Find where the given text appears and provide that cell's center as (x, y) coordinate. 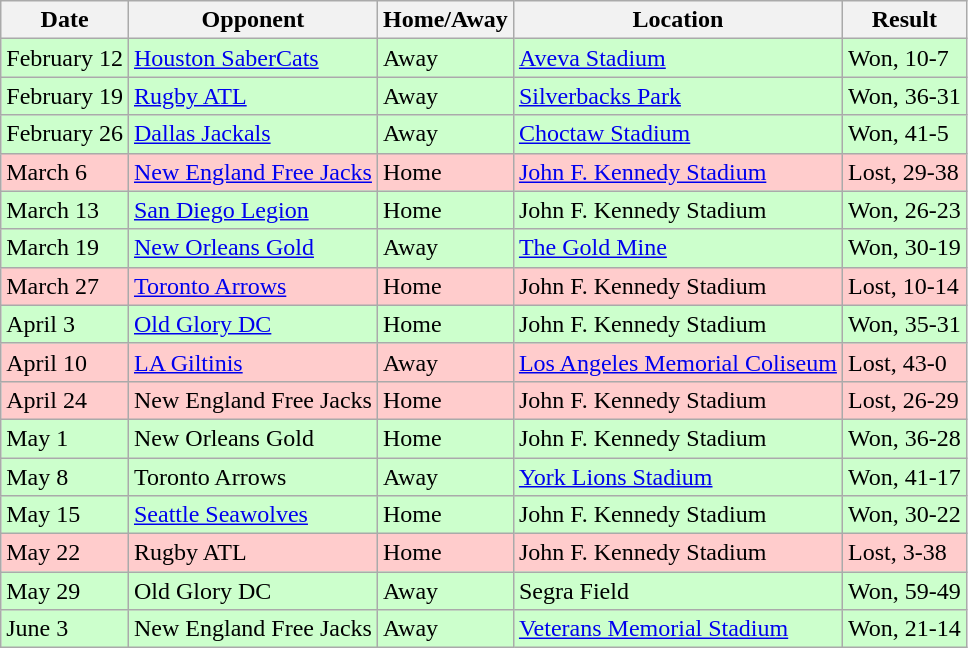
Dallas Jackals (252, 134)
Seattle Seawolves (252, 515)
June 3 (65, 629)
Won, 36-28 (904, 438)
May 29 (65, 591)
February 12 (65, 58)
Segra Field (678, 591)
February 19 (65, 96)
The Gold Mine (678, 248)
Veterans Memorial Stadium (678, 629)
Home/Away (445, 20)
Won, 21-14 (904, 629)
Opponent (252, 20)
Lost, 29-38 (904, 172)
Lost, 26-29 (904, 400)
May 15 (65, 515)
March 19 (65, 248)
Lost, 43-0 (904, 362)
Los Angeles Memorial Coliseum (678, 362)
Result (904, 20)
Won, 30-19 (904, 248)
Won, 10-7 (904, 58)
Lost, 10-14 (904, 286)
March 27 (65, 286)
Aveva Stadium (678, 58)
February 26 (65, 134)
San Diego Legion (252, 210)
Silverbacks Park (678, 96)
April 3 (65, 324)
Won, 59-49 (904, 591)
May 22 (65, 553)
April 24 (65, 400)
LA Giltinis (252, 362)
March 6 (65, 172)
May 8 (65, 477)
Won, 41-17 (904, 477)
Won, 26-23 (904, 210)
Choctaw Stadium (678, 134)
April 10 (65, 362)
Lost, 3-38 (904, 553)
Date (65, 20)
Won, 36-31 (904, 96)
May 1 (65, 438)
York Lions Stadium (678, 477)
Won, 41-5 (904, 134)
Won, 30-22 (904, 515)
March 13 (65, 210)
Won, 35-31 (904, 324)
Houston SaberCats (252, 58)
Location (678, 20)
